Identify which cell holds the provided text, then report its (x, y) central coordinate. 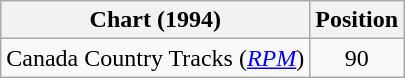
Position (357, 20)
Canada Country Tracks (RPM) (156, 58)
90 (357, 58)
Chart (1994) (156, 20)
